Find where the given text appears and provide that cell's center as (X, Y) coordinate. 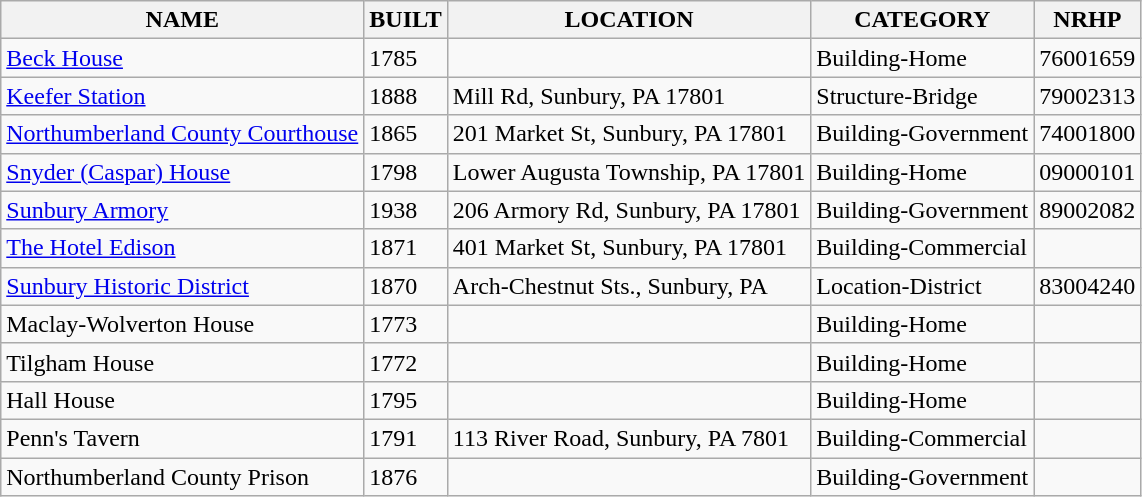
The Hotel Edison (182, 248)
1876 (406, 477)
74001800 (1088, 134)
1773 (406, 324)
LOCATION (628, 20)
201 Market St, Sunbury, PA 17801 (628, 134)
BUILT (406, 20)
Snyder (Caspar) House (182, 172)
79002313 (1088, 96)
Lower Augusta Township, PA 17801 (628, 172)
1772 (406, 362)
1871 (406, 248)
Location-District (922, 286)
401 Market St, Sunbury, PA 17801 (628, 248)
Sunbury Armory (182, 210)
Keefer Station (182, 96)
NRHP (1088, 20)
Hall House (182, 400)
1888 (406, 96)
206 Armory Rd, Sunbury, PA 17801 (628, 210)
1791 (406, 438)
Structure-Bridge (922, 96)
Penn's Tavern (182, 438)
09000101 (1088, 172)
1865 (406, 134)
1870 (406, 286)
Northumberland County Courthouse (182, 134)
76001659 (1088, 58)
89002082 (1088, 210)
Beck House (182, 58)
Sunbury Historic District (182, 286)
Maclay-Wolverton House (182, 324)
Arch-Chestnut Sts., Sunbury, PA (628, 286)
83004240 (1088, 286)
NAME (182, 20)
CATEGORY (922, 20)
Tilgham House (182, 362)
Mill Rd, Sunbury, PA 17801 (628, 96)
1795 (406, 400)
113 River Road, Sunbury, PA 7801 (628, 438)
1938 (406, 210)
1798 (406, 172)
Northumberland County Prison (182, 477)
1785 (406, 58)
